Detect which cell encompasses the target text, then output its [x, y] center coordinate. 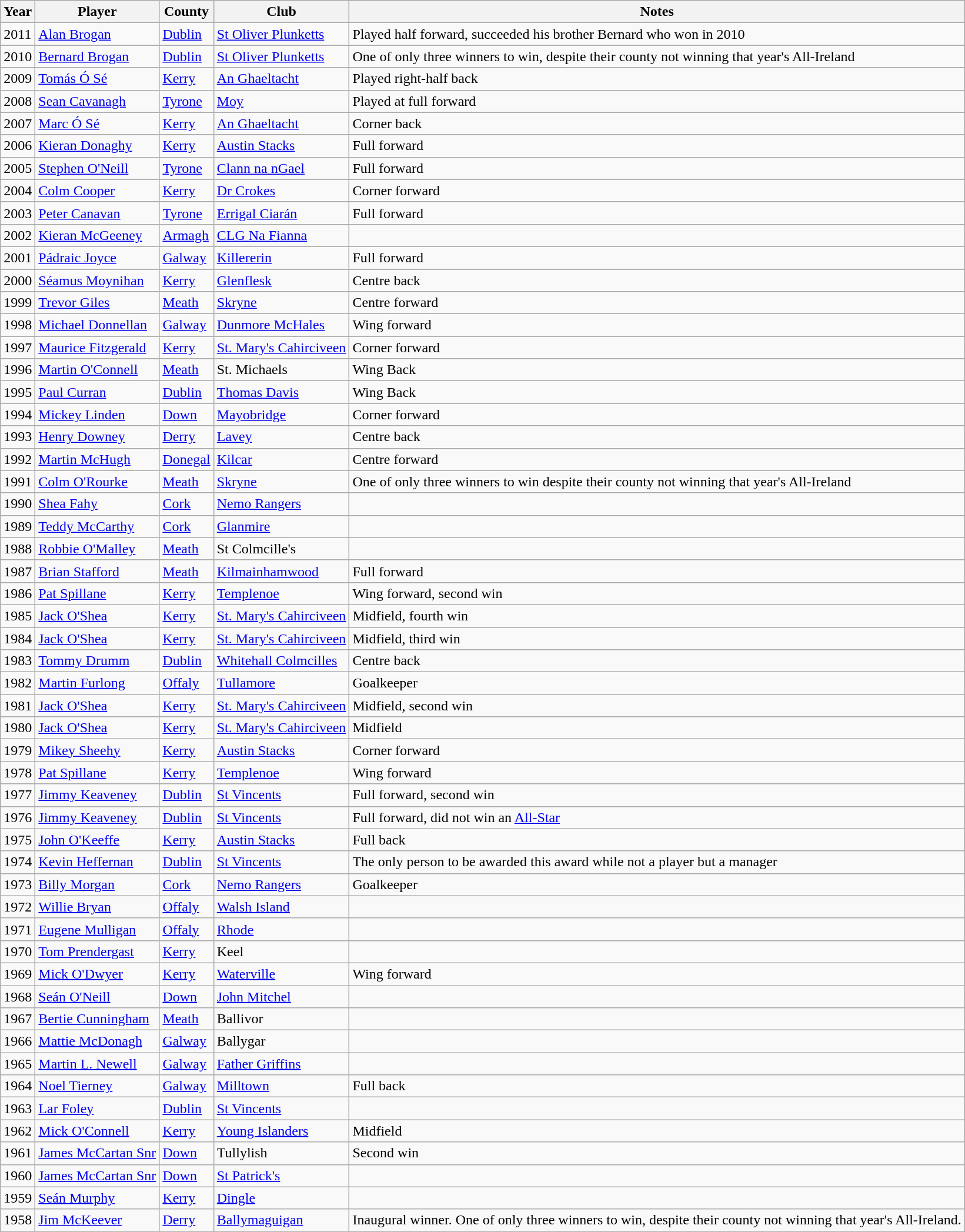
1984 [18, 638]
1978 [18, 773]
CLG Na Fianna [281, 235]
1986 [18, 593]
2006 [18, 146]
1994 [18, 415]
John Mitchel [281, 997]
1997 [18, 348]
Seán Murphy [98, 1198]
Dingle [281, 1198]
Kilcar [281, 459]
One of only three winners to win, despite their county not winning that year's All-Ireland [657, 56]
1993 [18, 437]
Armagh [186, 235]
Midfield, fourth win [657, 616]
1961 [18, 1153]
2005 [18, 168]
1970 [18, 951]
Ballivor [281, 1019]
Séamus Moynihan [98, 281]
1999 [18, 303]
Tom Prendergast [98, 951]
Jim McKeever [98, 1220]
Tomás Ó Sé [98, 79]
Wing forward, second win [657, 593]
2004 [18, 191]
Tommy Drumm [98, 661]
2002 [18, 235]
Shea Fahy [98, 504]
Played half forward, succeeded his brother Bernard who won in 2010 [657, 34]
2008 [18, 101]
1967 [18, 1019]
Keel [281, 951]
Notes [657, 12]
Kieran McGeeney [98, 235]
Clann na nGael [281, 168]
Full forward, second win [657, 795]
Maurice Fitzgerald [98, 348]
Martin McHugh [98, 459]
Young Islanders [281, 1131]
Bertie Cunningham [98, 1019]
St Patrick's [281, 1176]
Moy [281, 101]
Michael Donnellan [98, 325]
Marc Ó Sé [98, 123]
Walsh Island [281, 907]
Mickey Linden [98, 415]
Noel Tierney [98, 1086]
1962 [18, 1131]
1996 [18, 370]
Inaugural winner. One of only three winners to win, despite their county not winning that year's All-Ireland. [657, 1220]
Full forward, did not win an All-Star [657, 817]
Father Griffins [281, 1064]
1991 [18, 482]
1983 [18, 661]
Thomas Davis [281, 392]
1988 [18, 549]
Rhode [281, 929]
1966 [18, 1041]
County [186, 12]
Henry Downey [98, 437]
Martin Furlong [98, 683]
1958 [18, 1220]
2007 [18, 123]
John O'Keeffe [98, 840]
1992 [18, 459]
One of only three winners to win despite their county not winning that year's All-Ireland [657, 482]
Dr Crokes [281, 191]
1960 [18, 1176]
Sean Cavanagh [98, 101]
Teddy McCarthy [98, 526]
1989 [18, 526]
Tullamore [281, 683]
Ballymaguigan [281, 1220]
Stephen O'Neill [98, 168]
Robbie O'Malley [98, 549]
Colm Cooper [98, 191]
Eugene Mulligan [98, 929]
Brian Stafford [98, 571]
1959 [18, 1198]
1982 [18, 683]
Mick O'Dwyer [98, 974]
1964 [18, 1086]
Dunmore McHales [281, 325]
Kieran Donaghy [98, 146]
Billy Morgan [98, 884]
Errigal Ciarán [281, 213]
Alan Brogan [98, 34]
St. Michaels [281, 370]
The only person to be awarded this award while not a player but a manager [657, 862]
Colm O'Rourke [98, 482]
1975 [18, 840]
Kevin Heffernan [98, 862]
Seán O'Neill [98, 997]
2000 [18, 281]
1979 [18, 750]
Lavey [281, 437]
Glanmire [281, 526]
1987 [18, 571]
1998 [18, 325]
Ballygar [281, 1041]
Year [18, 12]
1981 [18, 706]
Played at full forward [657, 101]
Second win [657, 1153]
Pádraic Joyce [98, 258]
1971 [18, 929]
1990 [18, 504]
1974 [18, 862]
Mayobridge [281, 415]
1969 [18, 974]
Glenflesk [281, 281]
Peter Canavan [98, 213]
1968 [18, 997]
1973 [18, 884]
1977 [18, 795]
2010 [18, 56]
Martin O'Connell [98, 370]
2009 [18, 79]
Martin L. Newell [98, 1064]
1985 [18, 616]
1980 [18, 728]
Kilmainhamwood [281, 571]
St Colmcille's [281, 549]
Waterville [281, 974]
Mikey Sheehy [98, 750]
Mick O'Connell [98, 1131]
Mattie McDonagh [98, 1041]
Milltown [281, 1086]
1972 [18, 907]
Paul Curran [98, 392]
Trevor Giles [98, 303]
1963 [18, 1109]
2001 [18, 258]
1995 [18, 392]
Club [281, 12]
Bernard Brogan [98, 56]
Played right-half back [657, 79]
2003 [18, 213]
Lar Foley [98, 1109]
2011 [18, 34]
Corner back [657, 123]
Killererin [281, 258]
Tullylish [281, 1153]
Player [98, 12]
Midfield, second win [657, 706]
Willie Bryan [98, 907]
1965 [18, 1064]
Donegal [186, 459]
Midfield, third win [657, 638]
Whitehall Colmcilles [281, 661]
1976 [18, 817]
